Provide the [x, y] coordinate of the cell's center where the given text is located.  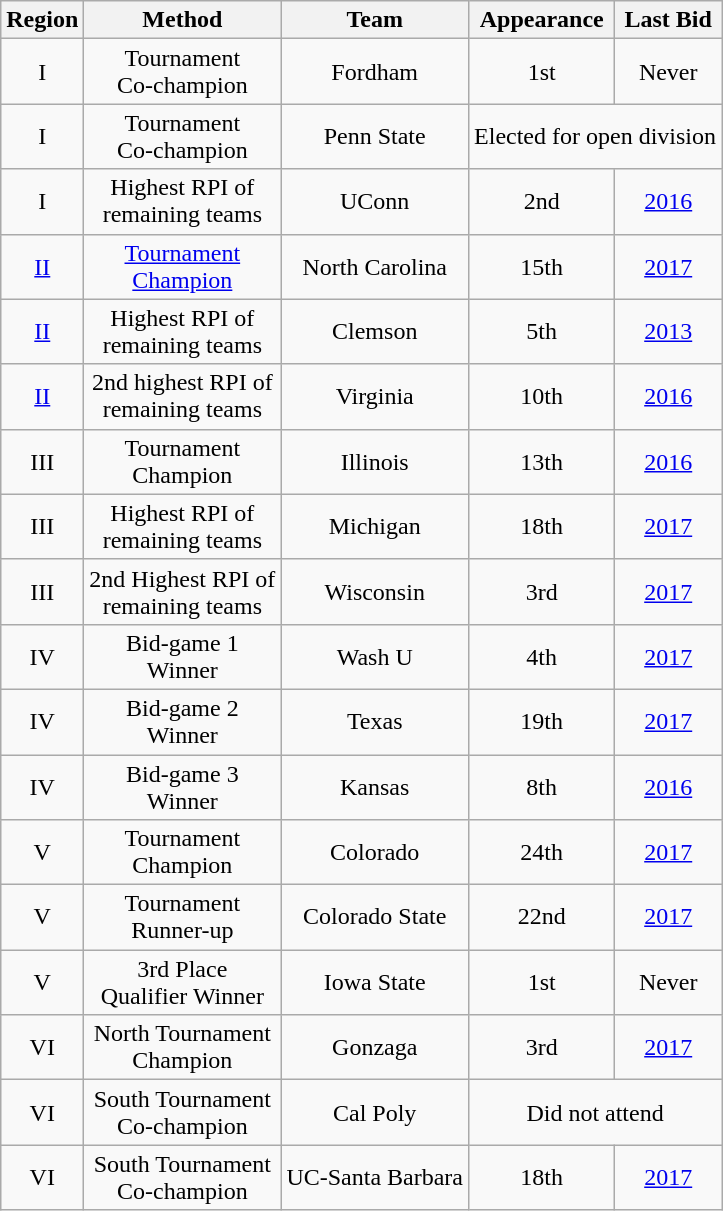
Illinois [375, 462]
Gonzaga [375, 1048]
2nd highest RPI ofremaining teams [182, 396]
Last Bid [668, 20]
Region [42, 20]
4th [542, 656]
Bid-game 2Winner [182, 722]
Clemson [375, 332]
Colorado State [375, 918]
Wash U [375, 656]
Colorado [375, 852]
Iowa State [375, 982]
North TournamentChampion [182, 1048]
15th [542, 266]
13th [542, 462]
10th [542, 396]
Wisconsin [375, 592]
Bid-game 1Winner [182, 656]
UC-Santa Barbara [375, 1178]
5th [542, 332]
Appearance [542, 20]
Penn State [375, 136]
Did not attend [596, 1112]
Cal Poly [375, 1112]
Bid-game 3Winner [182, 786]
22nd [542, 918]
Virginia [375, 396]
2nd [542, 202]
24th [542, 852]
2013 [668, 332]
Michigan [375, 526]
North Carolina [375, 266]
UConn [375, 202]
3rd PlaceQualifier Winner [182, 982]
TournamentRunner-up [182, 918]
Texas [375, 722]
Team [375, 20]
Kansas [375, 786]
2nd Highest RPI ofremaining teams [182, 592]
Method [182, 20]
Elected for open division [596, 136]
8th [542, 786]
Fordham [375, 72]
19th [542, 722]
